Determine the (X, Y) coordinate at the center of the cell enclosing the given text.  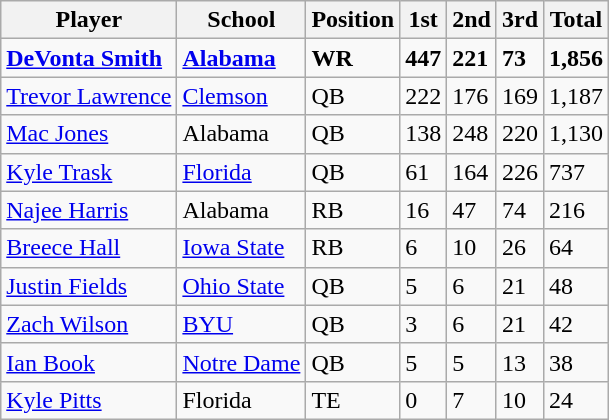
Notre Dame (242, 362)
220 (520, 134)
169 (520, 96)
73 (520, 58)
38 (576, 362)
Total (576, 20)
16 (424, 210)
61 (424, 172)
Najee Harris (89, 210)
Kyle Trask (89, 172)
64 (576, 248)
164 (472, 172)
222 (424, 96)
7 (472, 400)
WR (353, 58)
26 (520, 248)
Breece Hall (89, 248)
2nd (472, 20)
216 (576, 210)
Clemson (242, 96)
138 (424, 134)
0 (424, 400)
1,130 (576, 134)
Ohio State (242, 286)
226 (520, 172)
Zach Wilson (89, 324)
Ian Book (89, 362)
BYU (242, 324)
1st (424, 20)
24 (576, 400)
Justin Fields (89, 286)
47 (472, 210)
74 (520, 210)
1,856 (576, 58)
Trevor Lawrence (89, 96)
Kyle Pitts (89, 400)
Iowa State (242, 248)
737 (576, 172)
13 (520, 362)
447 (424, 58)
TE (353, 400)
Player (89, 20)
School (242, 20)
3 (424, 324)
Mac Jones (89, 134)
1,187 (576, 96)
248 (472, 134)
42 (576, 324)
48 (576, 286)
DeVonta Smith (89, 58)
3rd (520, 20)
Position (353, 20)
176 (472, 96)
221 (472, 58)
